Pinpoint the cell where the given text exists, returning its [x, y] midpoint coordinate. 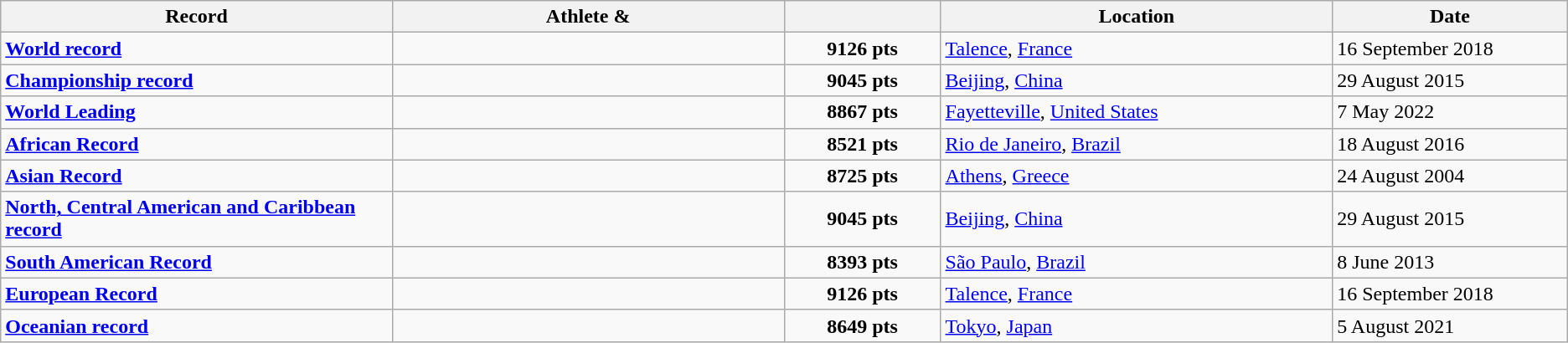
Fayetteville, United States [1137, 112]
8725 pts [863, 176]
Asian Record [197, 176]
5 August 2021 [1451, 325]
African Record [197, 144]
Record [197, 17]
Oceanian record [197, 325]
18 August 2016 [1451, 144]
Tokyo, Japan [1137, 325]
Location [1137, 17]
7 May 2022 [1451, 112]
Rio de Janeiro, Brazil [1137, 144]
European Record [197, 294]
São Paulo, Brazil [1137, 262]
8867 pts [863, 112]
8649 pts [863, 325]
8393 pts [863, 262]
8521 pts [863, 144]
South American Record [197, 262]
Date [1451, 17]
World Leading [197, 112]
8 June 2013 [1451, 262]
North, Central American and Caribbean record [197, 219]
World record [197, 49]
Athlete & [588, 17]
Athens, Greece [1137, 176]
Championship record [197, 80]
24 August 2004 [1451, 176]
